Determine the (X, Y) coordinate at the center of the cell enclosing the given text.  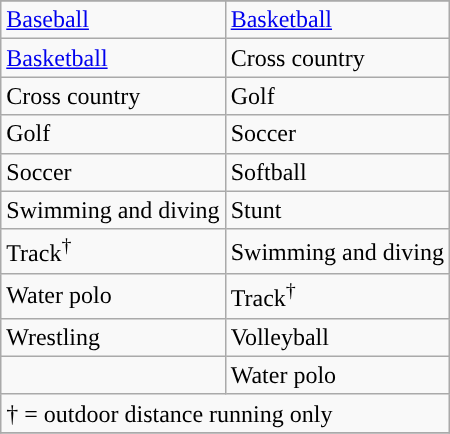
Wrestling (113, 337)
Baseball (113, 20)
Stunt (337, 210)
† = outdoor distance running only (226, 413)
Volleyball (337, 337)
Softball (337, 172)
